Scan for the cell matching the given text and deliver its [X, Y] coordinate at center. 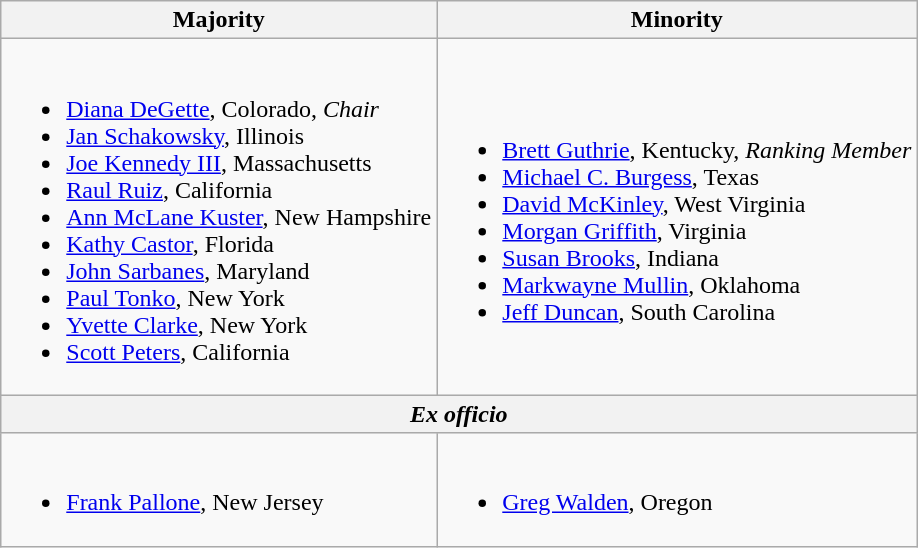
Greg Walden, Oregon [677, 490]
Majority [219, 20]
Frank Pallone, New Jersey [219, 490]
Ex officio [459, 414]
Minority [677, 20]
